Return (X, Y) of the center of cell containing provided text 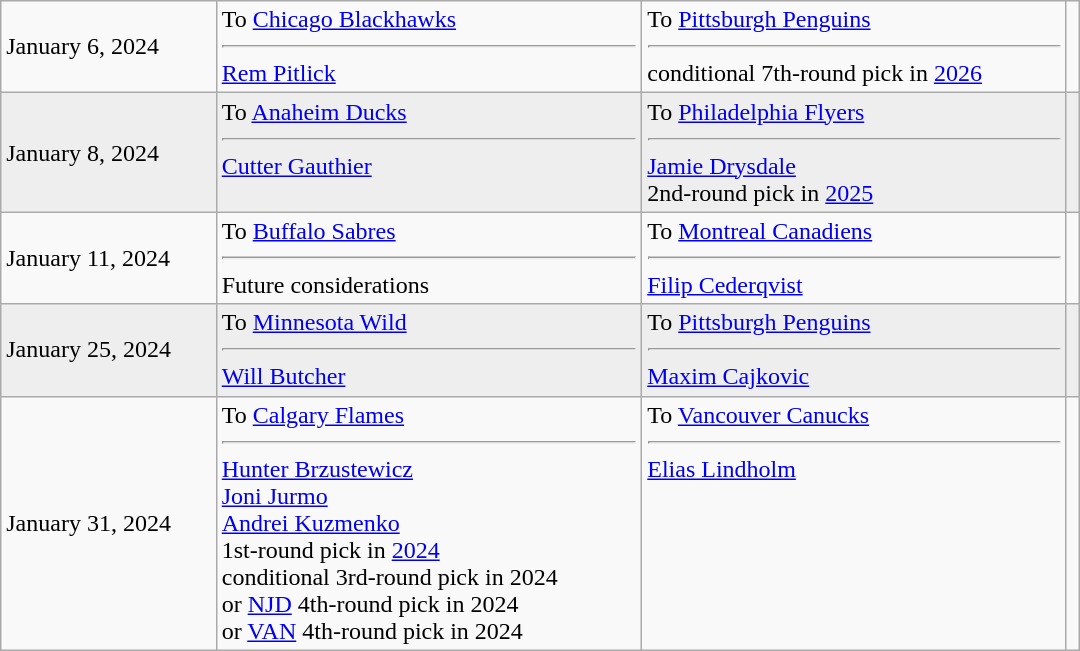
To Buffalo SabresFuture considerations (429, 258)
To Montreal CanadiensFilip Cederqvist (854, 258)
January 6, 2024 (108, 47)
To Philadelphia FlyersJamie Drysdale2nd-round pick in 2025 (854, 152)
To Chicago BlackhawksRem Pitlick (429, 47)
To Pittsburgh PenguinsMaxim Cajkovic (854, 350)
January 11, 2024 (108, 258)
To Anaheim DucksCutter Gauthier (429, 152)
January 31, 2024 (108, 523)
To Minnesota WildWill Butcher (429, 350)
To Vancouver CanucksElias Lindholm (854, 523)
January 25, 2024 (108, 350)
To Pittsburgh Penguinsconditional 7th-round pick in 2026 (854, 47)
January 8, 2024 (108, 152)
